Identify which cell holds the provided text, then report its (X, Y) central coordinate. 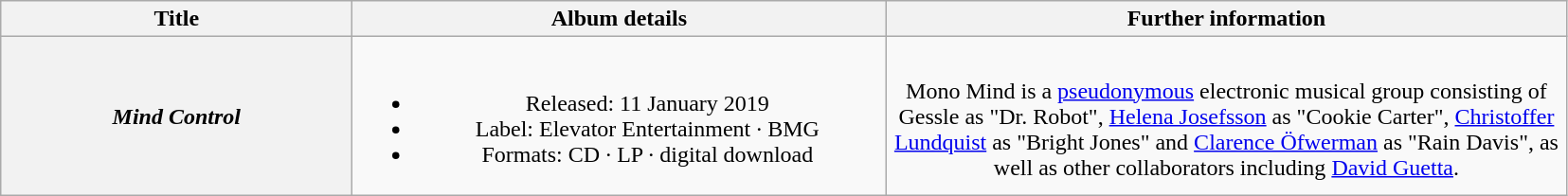
Title (176, 19)
Released: 11 January 2019Label: Elevator Entertainment · BMGFormats: CD · LP · digital download (620, 116)
Album details (620, 19)
Further information (1226, 19)
Mind Control (176, 116)
